Identify which cell holds the provided text, then report its [X, Y] central coordinate. 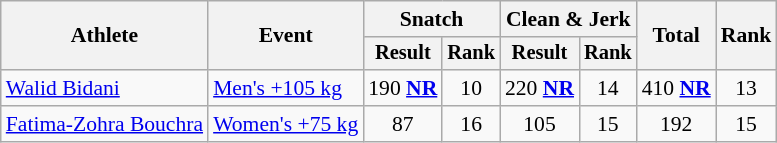
Clean & Jerk [568, 19]
Men's +105 kg [286, 88]
Total [676, 36]
Fatima-Zohra Bouchra [104, 124]
192 [676, 124]
Women's +75 kg [286, 124]
190 NR [402, 88]
Athlete [104, 36]
410 NR [676, 88]
87 [402, 124]
220 NR [540, 88]
10 [471, 88]
14 [608, 88]
16 [471, 124]
13 [746, 88]
Walid Bidani [104, 88]
Event [286, 36]
105 [540, 124]
Snatch [432, 19]
